Extract the (x, y) coordinate from the center of the cell holding the provided text.  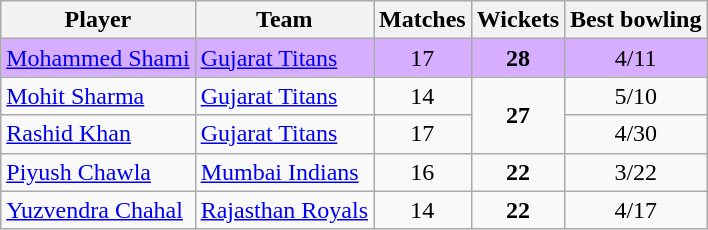
Mohit Sharma (98, 96)
Yuzvendra Chahal (98, 210)
Best bowling (636, 20)
Team (284, 20)
4/30 (636, 134)
16 (423, 172)
5/10 (636, 96)
Mohammed Shami (98, 58)
28 (518, 58)
Matches (423, 20)
3/22 (636, 172)
Piyush Chawla (98, 172)
Player (98, 20)
Mumbai Indians (284, 172)
4/11 (636, 58)
Rajasthan Royals (284, 210)
27 (518, 115)
4/17 (636, 210)
Rashid Khan (98, 134)
Wickets (518, 20)
